Find where the given text appears and provide that cell's center as [X, Y] coordinate. 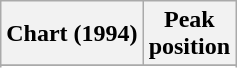
Peakposition [189, 34]
Chart (1994) [72, 34]
